Identify which cell holds the provided text, then report its [x, y] central coordinate. 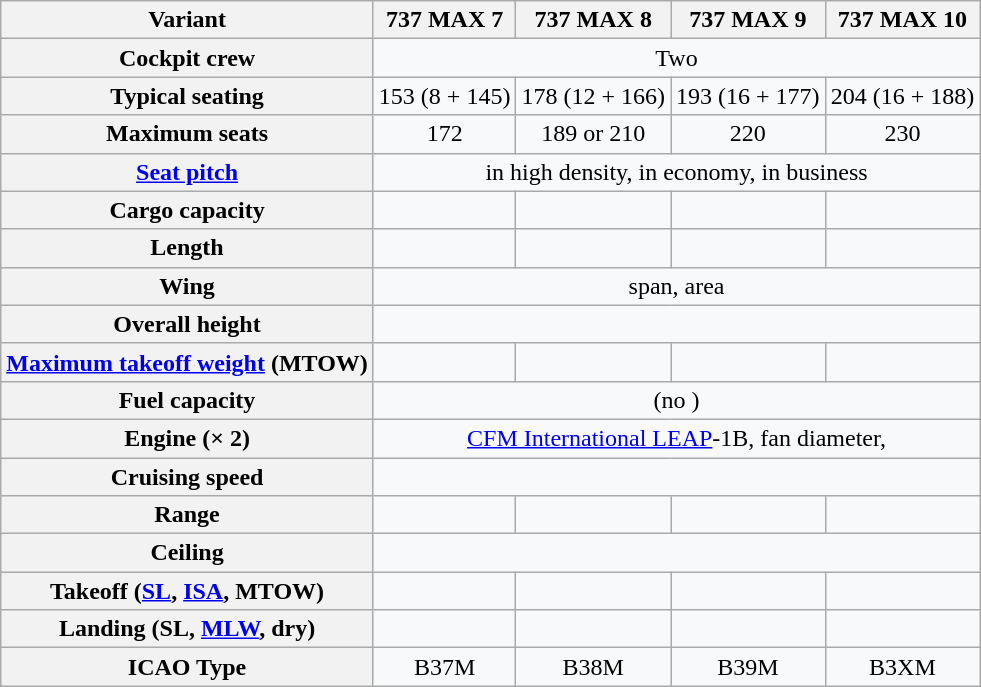
span, area [676, 286]
CFM International LEAP-1B, fan diameter, [676, 438]
178 (12 + 166) [594, 96]
Cockpit crew [188, 58]
Landing (SL, MLW, dry) [188, 629]
Maximum takeoff weight (MTOW) [188, 362]
Engine (× 2) [188, 438]
Wing [188, 286]
Cargo capacity [188, 210]
Maximum seats [188, 134]
Typical seating [188, 96]
220 [748, 134]
(no ) [676, 400]
Range [188, 515]
Variant [188, 20]
Cruising speed [188, 477]
Length [188, 248]
153 (8 + 145) [444, 96]
737 MAX 9 [748, 20]
204 (16 + 188) [902, 96]
737 MAX 10 [902, 20]
Overall height [188, 324]
737 MAX 8 [594, 20]
Seat pitch [188, 172]
Fuel capacity [188, 400]
737 MAX 7 [444, 20]
172 [444, 134]
B37M [444, 667]
Two [676, 58]
in high density, in economy, in business [676, 172]
B38M [594, 667]
230 [902, 134]
Ceiling [188, 553]
B3XM [902, 667]
193 (16 + 177) [748, 96]
B39M [748, 667]
Takeoff (SL, ISA, MTOW) [188, 591]
189 or 210 [594, 134]
ICAO Type [188, 667]
